Detect which cell encompasses the target text, then output its [X, Y] center coordinate. 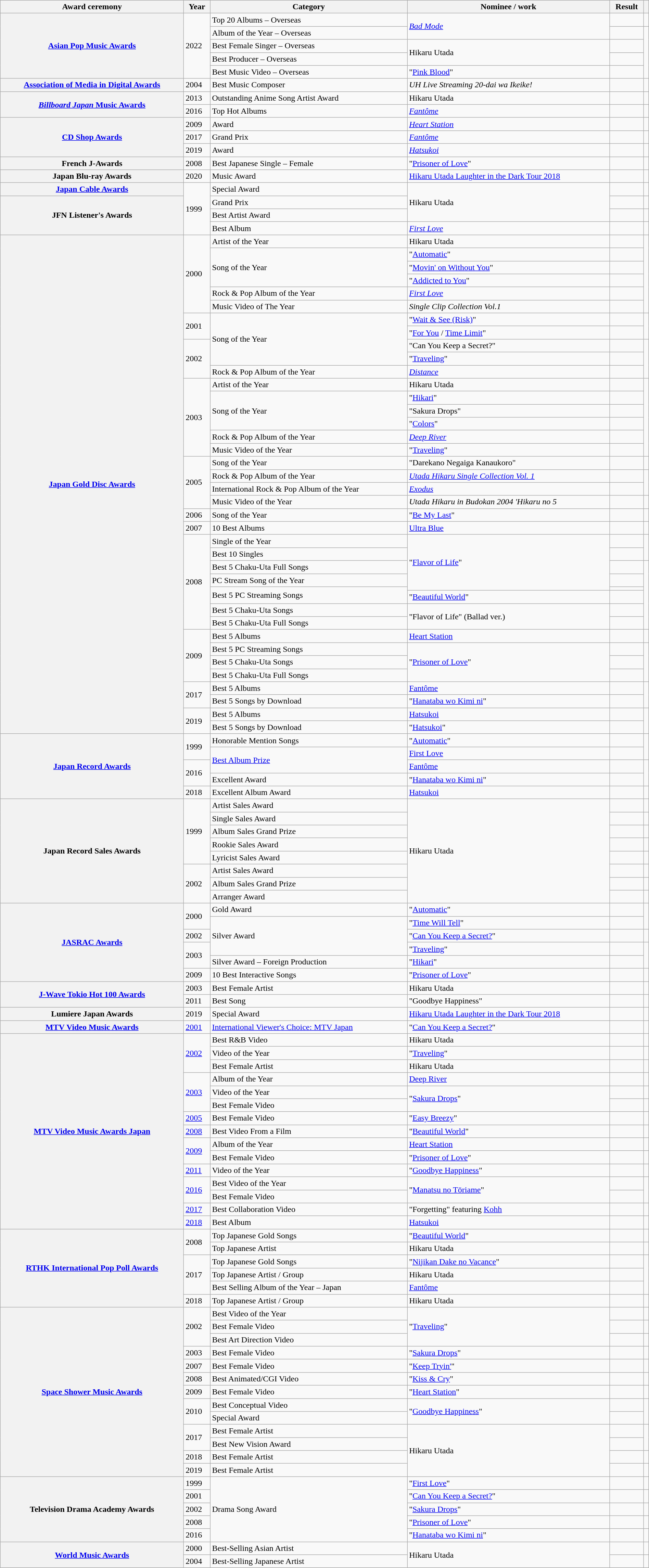
Best Album Prize [309, 760]
2022 [197, 46]
"First Love" [509, 1483]
PC Stream Song of the Year [309, 580]
Bad Mode [509, 26]
Ultra Blue [509, 528]
Best Female Singer – Overseas [309, 46]
"Keep Tryin'" [509, 1366]
Japan Cable Awards [92, 189]
Best Animated/CGI Video [309, 1379]
"Time Will Tell" [509, 923]
Drama Song Award [309, 1509]
Asian Pop Music Awards [92, 46]
Best R&B Video [309, 1040]
MTV Video Music Awards Japan [92, 1131]
Rookie Sales Award [309, 845]
Best-Selling Asian Artist [309, 1548]
Japan Record Sales Awards [92, 851]
"Addicted to You" [509, 280]
2010 [197, 1411]
Exodus [509, 489]
2020 [197, 176]
Music Video of The Year [309, 306]
"Heart Station" [509, 1392]
2013 [197, 98]
"Be My Last" [509, 515]
Honorable Mention Songs [309, 740]
Award ceremony [92, 7]
"Kiss & Cry" [509, 1379]
"Movin' on Without You" [509, 267]
Best New Vision Award [309, 1444]
Arranger Award [309, 897]
"Hatsukoi" [509, 727]
Utada Hikaru Single Collection Vol. 1 [509, 476]
Best Art Direction Video [309, 1340]
Silver Award [309, 936]
"Nijikan Dake no Vacance" [509, 1262]
Best Collaboration Video [309, 1210]
Space Shower Music Awards [92, 1392]
"For You / Time Limit" [509, 332]
MTV Video Music Awards [92, 1027]
Excellent Album Award [309, 793]
2006 [197, 515]
Top Japanese Artist [309, 1249]
"Flavor of Life" [509, 562]
Best Japanese Single – Female [309, 163]
UH Live Streaming 20-dai wa Ikeike! [509, 85]
Nominee / work [509, 7]
Best 10 Singles [309, 554]
Best Selling Album of the Year – Japan [309, 1288]
Year [197, 7]
"Easy Breezy" [509, 1118]
Best Music Video – Overseas [309, 72]
"Wait & See (Risk)" [509, 319]
Top 20 Albums – Overseas [309, 20]
Best-Selling Japanese Artist [309, 1561]
JFN Listener's Awards [92, 215]
Outstanding Anime Song Artist Award [309, 98]
Best Video From a Film [309, 1131]
"Flavor of Life" (Ballad ver.) [509, 617]
Excellent Award [309, 780]
World Music Awards [92, 1555]
Silver Award – Foreign Production [309, 962]
Japan Blu-ray Awards [92, 176]
Album of the Year – Overseas [309, 33]
Lumiere Japan Awards [92, 1014]
Lyricist Sales Award [309, 858]
Utada Hikaru in Budokan 2004 'Hikaru no 5 [509, 502]
Best Producer – Overseas [309, 59]
Television Drama Academy Awards [92, 1509]
Top Hot Albums [309, 111]
Best Conceptual Video [309, 1405]
Best Artist Award [309, 215]
Best Song [309, 1001]
10 Best Albums [309, 528]
"Darekano Negaiga Kanaukoro" [509, 463]
RTHK International Pop Poll Awards [92, 1268]
"Colors" [509, 424]
CD Shop Awards [92, 137]
J-Wave Tokio Hot 100 Awards [92, 994]
"Manatsu no Tōriame" [509, 1190]
"Pink Blood" [509, 72]
Association of Media in Digital Awards [92, 85]
Gold Award [309, 910]
International Viewer's Choice: MTV Japan [309, 1027]
Best Music Composer [309, 85]
Category [309, 7]
International Rock & Pop Album of the Year [309, 489]
Distance [509, 371]
Japan Gold Disc Awards [92, 484]
"Forgetting" featuring Kohh [509, 1210]
10 Best Interactive Songs [309, 975]
Billboard Japan Music Awards [92, 104]
Result [627, 7]
Japan Record Awards [92, 766]
French J-Awards [92, 163]
Music Award [309, 176]
JASRAC Awards [92, 942]
Single Sales Award [309, 819]
Single Clip Collection Vol.1 [509, 306]
Single of the Year [309, 541]
